Provide the (x, y) coordinate of the cell's center where the given text is located.  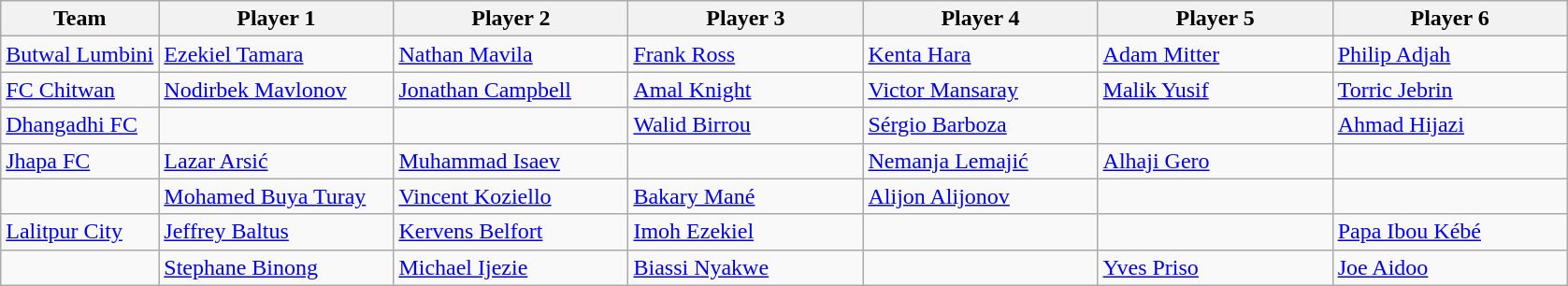
Mohamed Buya Turay (277, 196)
Papa Ibou Kébé (1449, 232)
Nathan Mavila (511, 54)
Dhangadhi FC (80, 125)
Torric Jebrin (1449, 90)
Lazar Arsić (277, 161)
Jonathan Campbell (511, 90)
Alijon Alijonov (980, 196)
Joe Aidoo (1449, 267)
Michael Ijezie (511, 267)
Yves Priso (1216, 267)
Player 5 (1216, 19)
Team (80, 19)
Ahmad Hijazi (1449, 125)
Ezekiel Tamara (277, 54)
FC Chitwan (80, 90)
Butwal Lumbini (80, 54)
Amal Knight (746, 90)
Alhaji Gero (1216, 161)
Imoh Ezekiel (746, 232)
Vincent Koziello (511, 196)
Kenta Hara (980, 54)
Player 3 (746, 19)
Jeffrey Baltus (277, 232)
Walid Birrou (746, 125)
Lalitpur City (80, 232)
Sérgio Barboza (980, 125)
Adam Mitter (1216, 54)
Frank Ross (746, 54)
Nemanja Lemajić (980, 161)
Nodirbek Mavlonov (277, 90)
Philip Adjah (1449, 54)
Stephane Binong (277, 267)
Bakary Mané (746, 196)
Malik Yusif (1216, 90)
Player 2 (511, 19)
Biassi Nyakwe (746, 267)
Player 1 (277, 19)
Jhapa FC (80, 161)
Player 6 (1449, 19)
Victor Mansaray (980, 90)
Muhammad Isaev (511, 161)
Kervens Belfort (511, 232)
Player 4 (980, 19)
